Detect which cell encompasses the target text, then output its [X, Y] center coordinate. 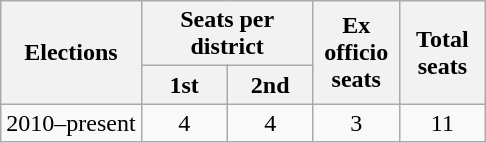
2nd [270, 85]
2010–present [71, 123]
Elections [71, 52]
11 [442, 123]
Total seats [442, 52]
Ex officio seats [356, 52]
1st [184, 85]
Seats per district [227, 34]
3 [356, 123]
